Find where the given text appears and provide that cell's center as [x, y] coordinate. 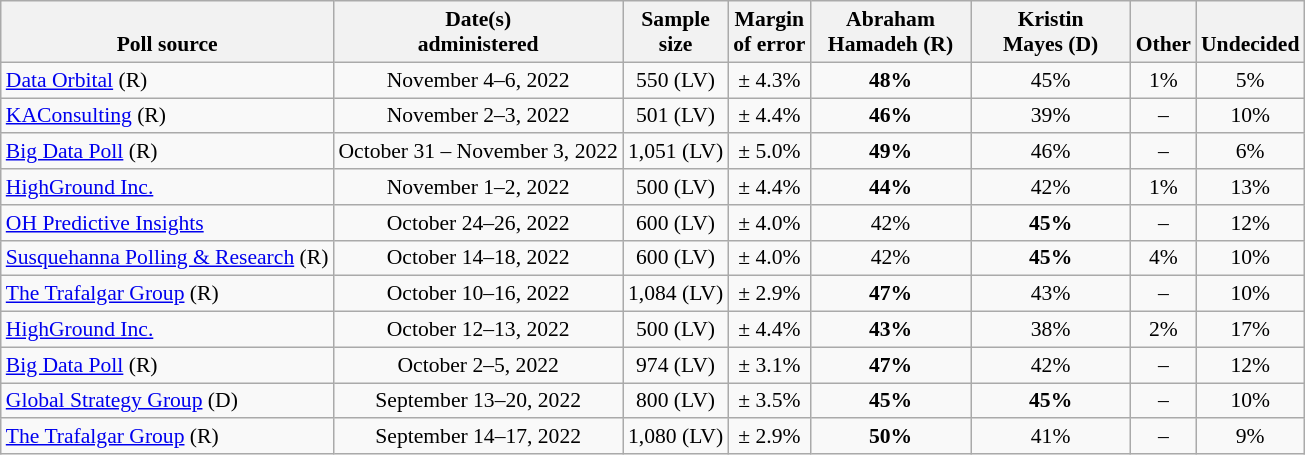
974 (LV) [676, 365]
48% [890, 80]
800 (LV) [676, 401]
50% [890, 437]
39% [1051, 116]
Susquehanna Polling & Research (R) [168, 258]
October 12–13, 2022 [478, 330]
KAConsulting (R) [168, 116]
October 14–18, 2022 [478, 258]
November 4–6, 2022 [478, 80]
1,080 (LV) [676, 437]
± 5.0% [769, 152]
Global Strategy Group (D) [168, 401]
6% [1250, 152]
October 24–26, 2022 [478, 223]
13% [1250, 187]
November 1–2, 2022 [478, 187]
501 (LV) [676, 116]
1,084 (LV) [676, 294]
4% [1164, 258]
October 2–5, 2022 [478, 365]
Samplesize [676, 32]
Other [1164, 32]
Data Orbital (R) [168, 80]
OH Predictive Insights [168, 223]
October 10–16, 2022 [478, 294]
September 13–20, 2022 [478, 401]
49% [890, 152]
Date(s)administered [478, 32]
AbrahamHamadeh (R) [890, 32]
1,051 (LV) [676, 152]
KristinMayes (D) [1051, 32]
44% [890, 187]
17% [1250, 330]
5% [1250, 80]
2% [1164, 330]
± 3.1% [769, 365]
Undecided [1250, 32]
9% [1250, 437]
Poll source [168, 32]
± 3.5% [769, 401]
September 14–17, 2022 [478, 437]
± 4.3% [769, 80]
October 31 – November 3, 2022 [478, 152]
November 2–3, 2022 [478, 116]
Marginof error [769, 32]
38% [1051, 330]
41% [1051, 437]
550 (LV) [676, 80]
